Detect which cell encompasses the target text, then output its (X, Y) center coordinate. 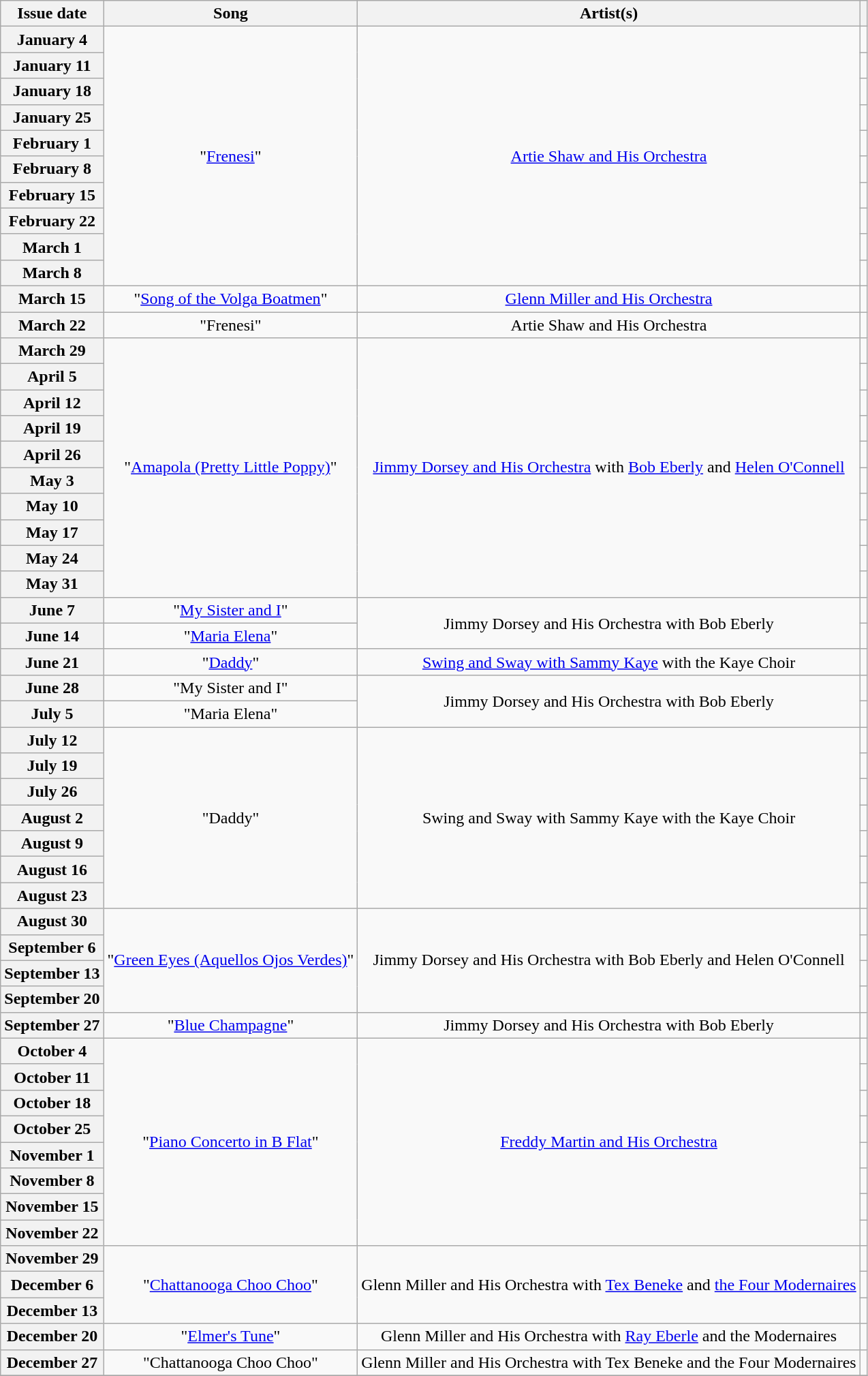
Song (230, 14)
February 8 (52, 169)
April 26 (52, 455)
Artist(s) (609, 14)
May 3 (52, 480)
August 23 (52, 896)
February 22 (52, 221)
"Green Eyes (Aquellos Ojos Verdes)" (230, 960)
August 2 (52, 818)
March 22 (52, 325)
November 8 (52, 1181)
"Piano Concerto in B Flat" (230, 1142)
July 12 (52, 739)
October 25 (52, 1129)
April 12 (52, 403)
January 4 (52, 40)
January 11 (52, 65)
September 20 (52, 999)
November 29 (52, 1259)
March 29 (52, 351)
June 28 (52, 688)
December 27 (52, 1362)
October 4 (52, 1051)
Freddy Martin and His Orchestra (609, 1142)
October 11 (52, 1077)
"Amapola (Pretty Little Poppy)" (230, 468)
November 15 (52, 1207)
May 10 (52, 506)
May 31 (52, 584)
October 18 (52, 1103)
September 6 (52, 947)
January 18 (52, 91)
April 5 (52, 377)
July 26 (52, 792)
April 19 (52, 429)
December 20 (52, 1336)
September 13 (52, 973)
September 27 (52, 1025)
March 1 (52, 247)
August 16 (52, 870)
December 6 (52, 1285)
"Song of the Volga Boatmen" (230, 299)
"Blue Champagne" (230, 1025)
Issue date (52, 14)
June 21 (52, 662)
June 7 (52, 610)
February 15 (52, 195)
December 13 (52, 1311)
March 15 (52, 299)
June 14 (52, 636)
March 8 (52, 273)
July 19 (52, 766)
July 5 (52, 714)
November 1 (52, 1155)
"Elmer's Tune" (230, 1336)
Glenn Miller and His Orchestra (609, 299)
August 9 (52, 844)
August 30 (52, 921)
May 17 (52, 532)
May 24 (52, 558)
Glenn Miller and His Orchestra with Ray Eberle and the Modernaires (609, 1336)
February 1 (52, 143)
November 22 (52, 1233)
January 25 (52, 117)
